Return (x, y) of the center of cell containing provided text 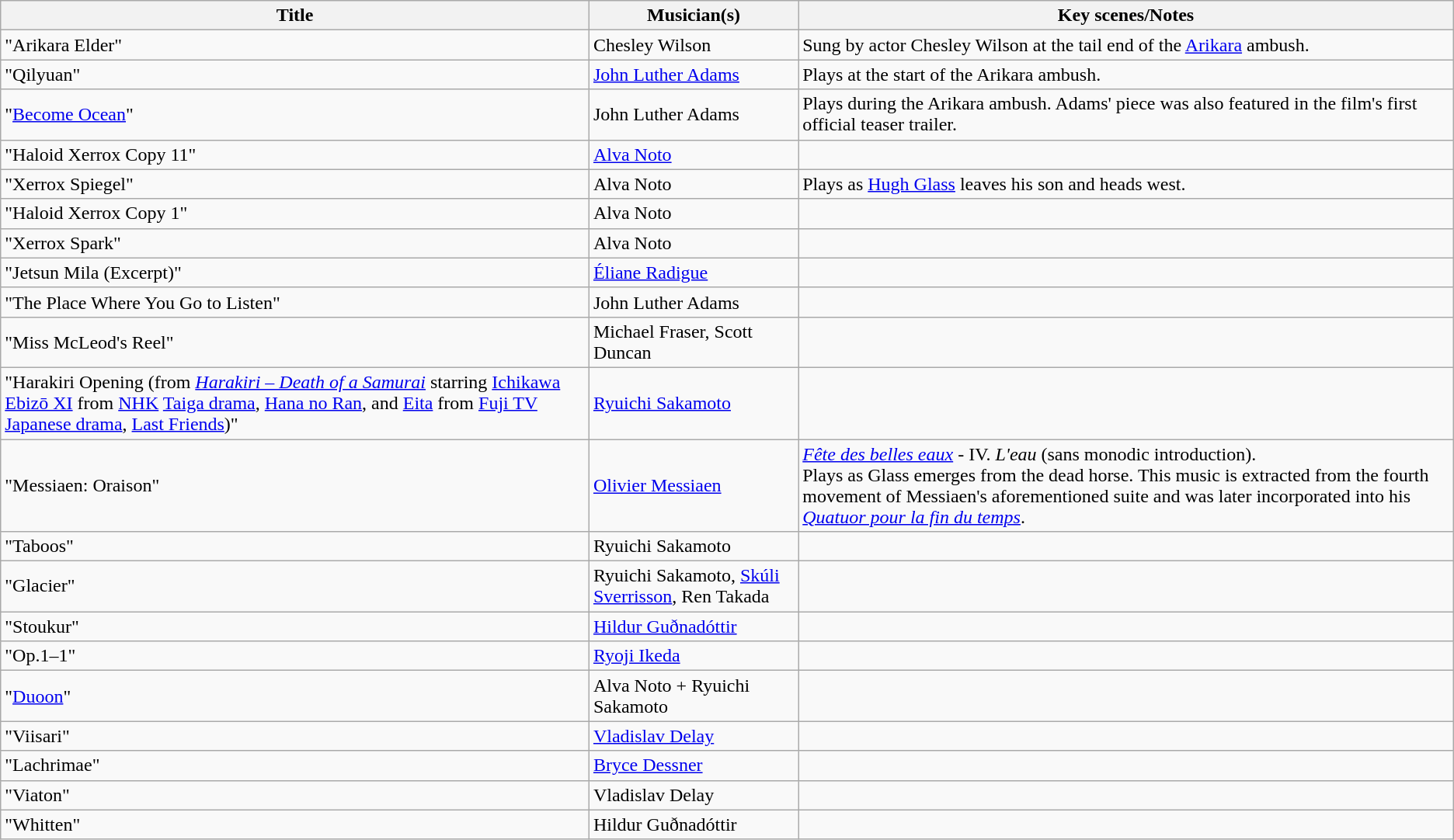
"Arikara Elder" (295, 45)
Sung by actor Chesley Wilson at the tail end of the Arikara ambush. (1126, 45)
"Haloid Xerrox Copy 1" (295, 213)
Ryoji Ikeda (693, 656)
"Duoon" (295, 696)
"The Place Where You Go to Listen" (295, 302)
Plays as Hugh Glass leaves his son and heads west. (1126, 184)
Bryce Dessner (693, 765)
"Haloid Xerrox Copy 11" (295, 154)
Chesley Wilson (693, 45)
"Whitten" (295, 824)
Key scenes/Notes (1126, 16)
"Messiaen: Oraison" (295, 486)
Plays at the start of the Arikara ambush. (1126, 75)
Olivier Messiaen (693, 486)
"Op.1–1" (295, 656)
Éliane Radigue (693, 272)
"Jetsun Mila (Excerpt)" (295, 272)
"Become Ocean" (295, 115)
"Viisari" (295, 736)
"Taboos" (295, 547)
Ryuichi Sakamoto, Skúli Sverrisson, Ren Takada (693, 587)
"Stoukur" (295, 627)
"Xerrox Spiegel" (295, 184)
"Glacier" (295, 587)
"Viaton" (295, 795)
Title (295, 16)
Plays during the Arikara ambush. Adams' piece was also featured in the film's first official teaser trailer. (1126, 115)
Musician(s) (693, 16)
Michael Fraser, Scott Duncan (693, 342)
"Qilyuan" (295, 75)
"Xerrox Spark" (295, 243)
"Miss McLeod's Reel" (295, 342)
"Lachrimae" (295, 765)
Alva Noto + Ryuichi Sakamoto (693, 696)
